Determine the [x, y] coordinate at the center of the cell enclosing the given text.  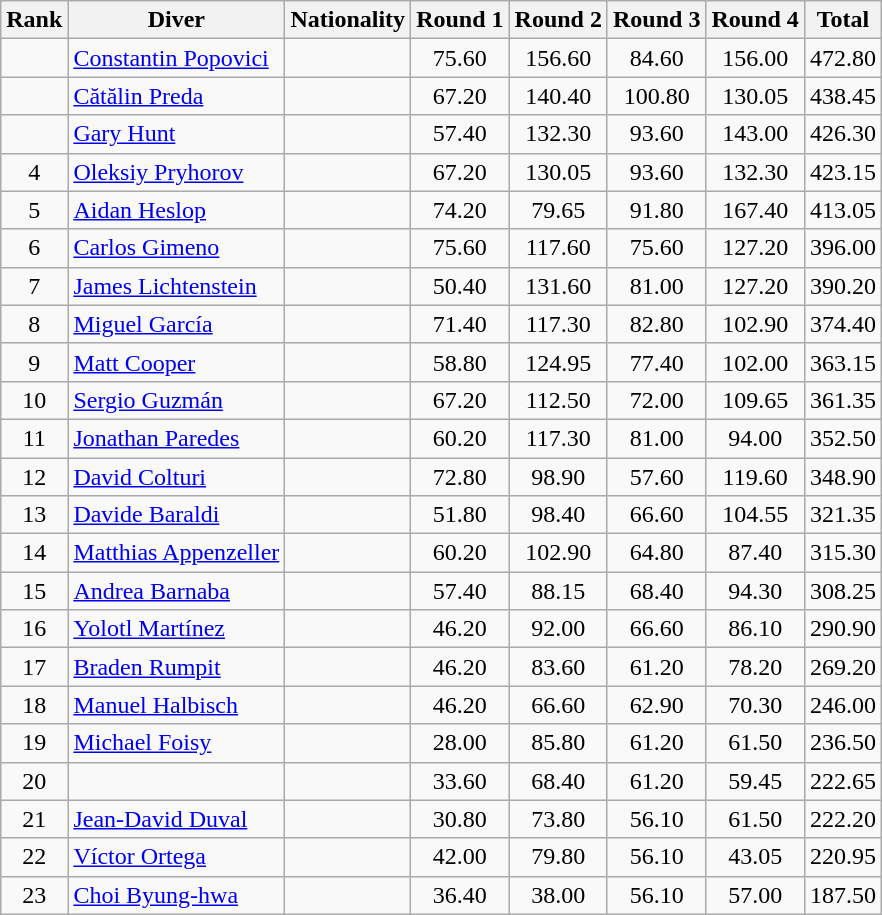
72.80 [460, 477]
James Lichtenstein [176, 286]
156.60 [558, 58]
Nationality [348, 20]
Round 2 [558, 20]
167.40 [755, 210]
119.60 [755, 477]
321.35 [842, 515]
14 [34, 553]
Round 1 [460, 20]
396.00 [842, 248]
Miguel García [176, 324]
Jonathan Paredes [176, 438]
Total [842, 20]
140.40 [558, 96]
Gary Hunt [176, 134]
352.50 [842, 438]
21 [34, 819]
6 [34, 248]
Andrea Barnaba [176, 591]
9 [34, 362]
Yolotl Martínez [176, 629]
423.15 [842, 172]
64.80 [656, 553]
472.80 [842, 58]
269.20 [842, 667]
59.45 [755, 781]
98.90 [558, 477]
43.05 [755, 857]
Oleksiy Pryhorov [176, 172]
84.60 [656, 58]
222.65 [842, 781]
Víctor Ortega [176, 857]
109.65 [755, 400]
315.30 [842, 553]
Choi Byung-hwa [176, 895]
Sergio Guzmán [176, 400]
57.60 [656, 477]
70.30 [755, 705]
Braden Rumpit [176, 667]
86.10 [755, 629]
36.40 [460, 895]
Round 4 [755, 20]
104.55 [755, 515]
390.20 [842, 286]
94.30 [755, 591]
Matt Cooper [176, 362]
85.80 [558, 743]
58.80 [460, 362]
30.80 [460, 819]
16 [34, 629]
7 [34, 286]
83.60 [558, 667]
79.80 [558, 857]
187.50 [842, 895]
Carlos Gimeno [176, 248]
Michael Foisy [176, 743]
13 [34, 515]
Davide Baraldi [176, 515]
156.00 [755, 58]
82.80 [656, 324]
David Colturi [176, 477]
72.00 [656, 400]
5 [34, 210]
308.25 [842, 591]
50.40 [460, 286]
33.60 [460, 781]
361.35 [842, 400]
92.00 [558, 629]
74.20 [460, 210]
143.00 [755, 134]
4 [34, 172]
246.00 [842, 705]
363.15 [842, 362]
112.50 [558, 400]
94.00 [755, 438]
Rank [34, 20]
100.80 [656, 96]
438.45 [842, 96]
88.15 [558, 591]
98.40 [558, 515]
374.40 [842, 324]
124.95 [558, 362]
Diver [176, 20]
348.90 [842, 477]
Jean-David Duval [176, 819]
20 [34, 781]
22 [34, 857]
11 [34, 438]
77.40 [656, 362]
8 [34, 324]
290.90 [842, 629]
Constantin Popovici [176, 58]
117.60 [558, 248]
87.40 [755, 553]
Round 3 [656, 20]
78.20 [755, 667]
12 [34, 477]
236.50 [842, 743]
Aidan Heslop [176, 210]
17 [34, 667]
Matthias Appenzeller [176, 553]
79.65 [558, 210]
19 [34, 743]
23 [34, 895]
73.80 [558, 819]
28.00 [460, 743]
413.05 [842, 210]
91.80 [656, 210]
42.00 [460, 857]
51.80 [460, 515]
38.00 [558, 895]
102.00 [755, 362]
62.90 [656, 705]
10 [34, 400]
Manuel Halbisch [176, 705]
Cătălin Preda [176, 96]
222.20 [842, 819]
131.60 [558, 286]
15 [34, 591]
71.40 [460, 324]
57.00 [755, 895]
18 [34, 705]
426.30 [842, 134]
220.95 [842, 857]
